Search for the cell housing the specified text and yield its (x, y) center coordinate. 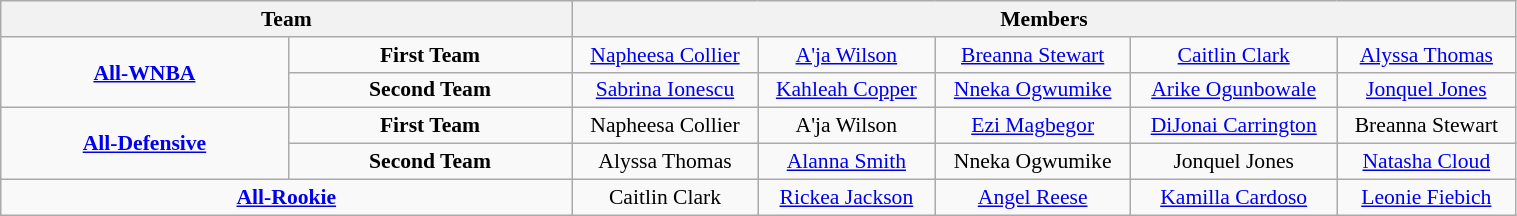
Natasha Cloud (1426, 162)
All-WNBA (144, 72)
Team (286, 19)
Ezi Magbegor (1033, 126)
Leonie Fiebich (1426, 197)
Angel Reese (1033, 197)
All-Rookie (286, 197)
Sabrina Ionescu (665, 90)
Rickea Jackson (846, 197)
Members (1044, 19)
Kahleah Copper (846, 90)
DiJonai Carrington (1234, 126)
All-Defensive (144, 144)
Alanna Smith (846, 162)
Kamilla Cardoso (1234, 197)
Arike Ogunbowale (1234, 90)
